Locate the cell with the specified text and output its [x, y] center coordinate. 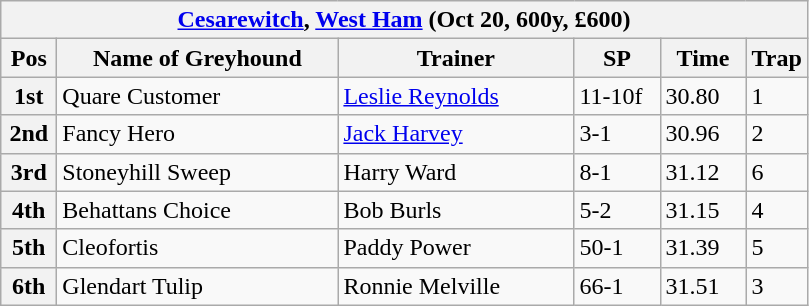
Cleofortis [198, 248]
4 [776, 210]
2 [776, 134]
Stoneyhill Sweep [198, 172]
Leslie Reynolds [456, 96]
Cesarewitch, West Ham (Oct 20, 600y, £600) [404, 20]
8-1 [617, 172]
Trap [776, 58]
Harry Ward [456, 172]
31.51 [703, 286]
1st [29, 96]
Paddy Power [456, 248]
2nd [29, 134]
SP [617, 58]
Fancy Hero [198, 134]
5 [776, 248]
Name of Greyhound [198, 58]
30.96 [703, 134]
Jack Harvey [456, 134]
3 [776, 286]
5-2 [617, 210]
Quare Customer [198, 96]
4th [29, 210]
6 [776, 172]
Behattans Choice [198, 210]
31.15 [703, 210]
Trainer [456, 58]
3-1 [617, 134]
5th [29, 248]
31.12 [703, 172]
Time [703, 58]
3rd [29, 172]
Pos [29, 58]
Ronnie Melville [456, 286]
66-1 [617, 286]
31.39 [703, 248]
11-10f [617, 96]
6th [29, 286]
50-1 [617, 248]
Bob Burls [456, 210]
1 [776, 96]
Glendart Tulip [198, 286]
30.80 [703, 96]
